From the cell containing the given text, extract its center point as (x, y) coordinate. 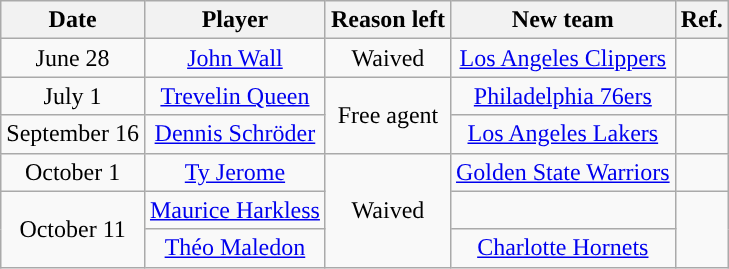
September 16 (73, 134)
Reason left (388, 20)
Théo Maledon (234, 248)
Philadelphia 76ers (562, 96)
Ty Jerome (234, 172)
Maurice Harkless (234, 210)
Los Angeles Clippers (562, 58)
October 1 (73, 172)
June 28 (73, 58)
New team (562, 20)
Charlotte Hornets (562, 248)
Dennis Schröder (234, 134)
Player (234, 20)
John Wall (234, 58)
Trevelin Queen (234, 96)
July 1 (73, 96)
Ref. (702, 20)
Free agent (388, 115)
October 11 (73, 229)
Los Angeles Lakers (562, 134)
Golden State Warriors (562, 172)
Date (73, 20)
